Search for the cell housing the specified text and yield its [x, y] center coordinate. 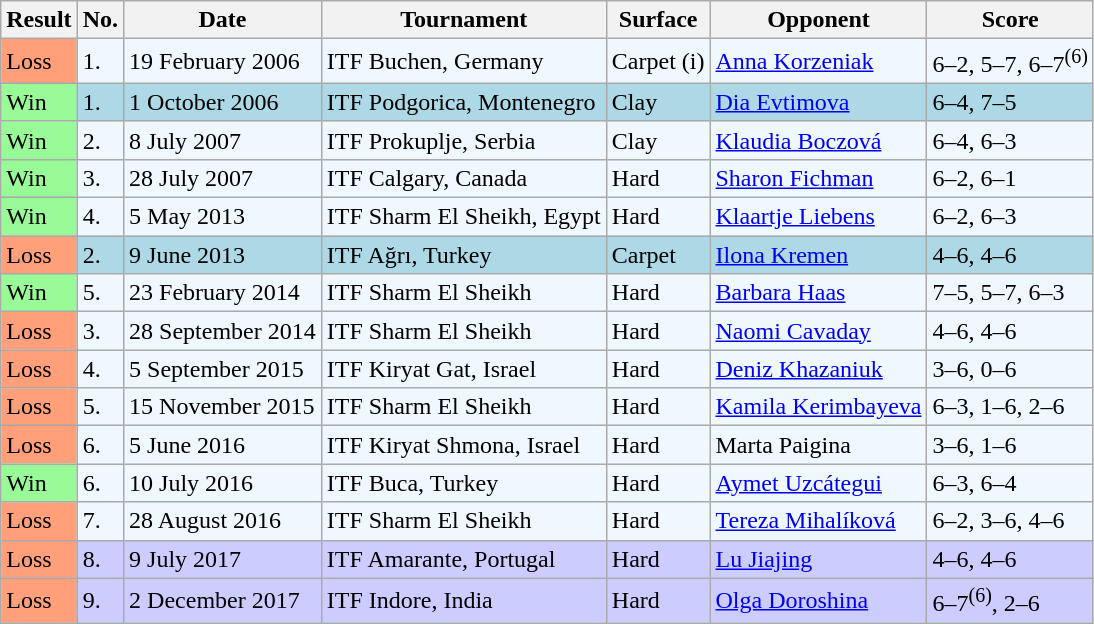
6–3, 6–4 [1010, 483]
6–7(6), 2–6 [1010, 600]
ITF Kiryat Gat, Israel [464, 369]
19 February 2006 [223, 62]
No. [100, 20]
Anna Korzeniak [818, 62]
Carpet [658, 255]
Deniz Khazaniuk [818, 369]
6–4, 6–3 [1010, 140]
Aymet Uzcátegui [818, 483]
23 February 2014 [223, 293]
28 September 2014 [223, 331]
3–6, 0–6 [1010, 369]
28 August 2016 [223, 521]
Tereza Mihalíková [818, 521]
Kamila Kerimbayeva [818, 407]
7. [100, 521]
9. [100, 600]
Naomi Cavaday [818, 331]
1 October 2006 [223, 102]
Lu Jiajing [818, 559]
Date [223, 20]
Marta Paigina [818, 445]
8. [100, 559]
ITF Prokuplje, Serbia [464, 140]
6–2, 3–6, 4–6 [1010, 521]
Opponent [818, 20]
ITF Buca, Turkey [464, 483]
ITF Calgary, Canada [464, 178]
6–2, 6–1 [1010, 178]
Ilona Kremen [818, 255]
Klaartje Liebens [818, 217]
5 May 2013 [223, 217]
Score [1010, 20]
28 July 2007 [223, 178]
Olga Doroshina [818, 600]
ITF Ağrı, Turkey [464, 255]
6–2, 5–7, 6–7(6) [1010, 62]
3–6, 1–6 [1010, 445]
6–3, 1–6, 2–6 [1010, 407]
6–2, 6–3 [1010, 217]
15 November 2015 [223, 407]
Klaudia Boczová [818, 140]
7–5, 5–7, 6–3 [1010, 293]
ITF Podgorica, Montenegro [464, 102]
5 June 2016 [223, 445]
ITF Buchen, Germany [464, 62]
Sharon Fichman [818, 178]
8 July 2007 [223, 140]
ITF Kiryat Shmona, Israel [464, 445]
ITF Sharm El Sheikh, Egypt [464, 217]
Barbara Haas [818, 293]
ITF Amarante, Portugal [464, 559]
Carpet (i) [658, 62]
5 September 2015 [223, 369]
ITF Indore, India [464, 600]
Dia Evtimova [818, 102]
Result [39, 20]
Tournament [464, 20]
Surface [658, 20]
10 July 2016 [223, 483]
2 December 2017 [223, 600]
6–4, 7–5 [1010, 102]
9 July 2017 [223, 559]
9 June 2013 [223, 255]
